Identify which cell holds the provided text, then report its [X, Y] central coordinate. 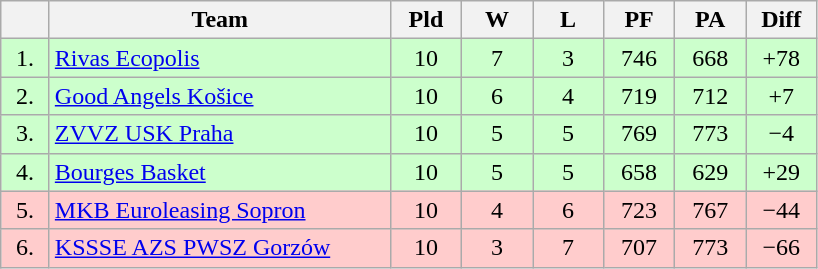
Diff [782, 20]
746 [640, 58]
+78 [782, 58]
ZVVZ USK Praha [220, 134]
Bourges Basket [220, 172]
−44 [782, 210]
+29 [782, 172]
Pld [426, 20]
PF [640, 20]
1. [26, 58]
712 [710, 96]
668 [710, 58]
4. [26, 172]
KSSSE AZS PWSZ Gorzów [220, 248]
707 [640, 248]
6. [26, 248]
+7 [782, 96]
Rivas Ecopolis [220, 58]
−66 [782, 248]
Good Angels Košice [220, 96]
MKB Euroleasing Sopron [220, 210]
5. [26, 210]
Team [220, 20]
2. [26, 96]
769 [640, 134]
723 [640, 210]
767 [710, 210]
719 [640, 96]
L [568, 20]
629 [710, 172]
3. [26, 134]
PA [710, 20]
−4 [782, 134]
658 [640, 172]
W [496, 20]
